Extract the [x, y] coordinate from the center of the cell holding the provided text.  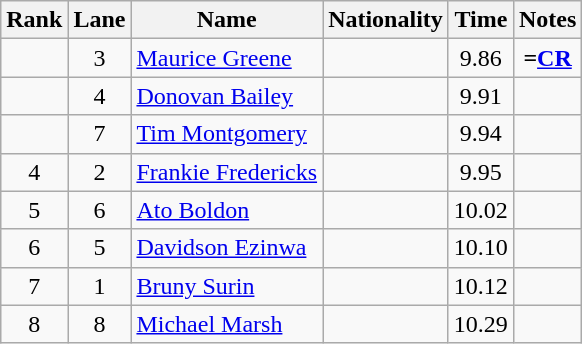
Time [480, 20]
9.95 [480, 172]
=CR [547, 58]
Tim Montgomery [227, 134]
10.29 [480, 324]
3 [100, 58]
1 [100, 286]
Name [227, 20]
Bruny Surin [227, 286]
9.94 [480, 134]
Michael Marsh [227, 324]
Rank [34, 20]
9.91 [480, 96]
2 [100, 172]
Nationality [386, 20]
Davidson Ezinwa [227, 248]
Notes [547, 20]
Ato Boldon [227, 210]
Frankie Fredericks [227, 172]
Lane [100, 20]
10.12 [480, 286]
10.02 [480, 210]
9.86 [480, 58]
Maurice Greene [227, 58]
10.10 [480, 248]
Donovan Bailey [227, 96]
